Search for the cell housing the specified text and yield its (x, y) center coordinate. 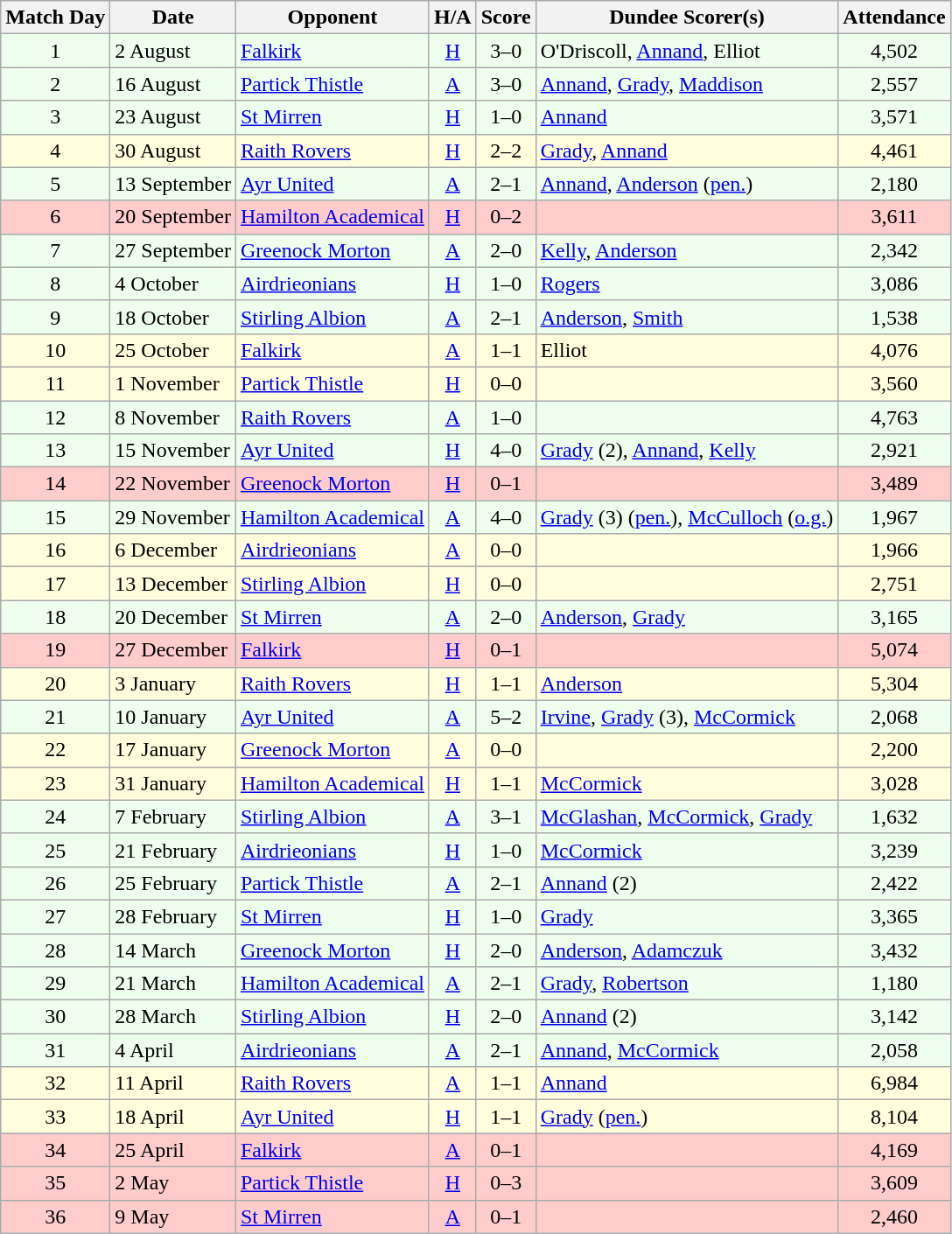
3,142 (894, 1017)
25 February (173, 883)
11 (56, 383)
9 May (173, 1216)
22 November (173, 484)
27 (56, 916)
3,086 (894, 284)
13 (56, 451)
25 October (173, 350)
4 October (173, 284)
17 (56, 584)
Anderson (687, 684)
28 February (173, 916)
14 (56, 484)
21 March (173, 984)
20 December (173, 617)
18 (56, 617)
3 January (173, 684)
2–2 (506, 151)
3,489 (894, 484)
3,432 (894, 950)
1,966 (894, 550)
2,342 (894, 250)
16 (56, 550)
Annand, Anderson (pen.) (687, 184)
24 (56, 817)
18 April (173, 1117)
3,239 (894, 850)
O'Driscoll, Annand, Elliot (687, 51)
1,632 (894, 817)
29 (56, 984)
15 November (173, 451)
4,076 (894, 350)
32 (56, 1083)
Annand, Grady, Maddison (687, 84)
3,028 (894, 783)
35 (56, 1183)
2,180 (894, 184)
28 March (173, 1017)
H/A (452, 18)
6 (56, 217)
2,751 (894, 584)
4,169 (894, 1150)
Date (173, 18)
20 (56, 684)
8 November (173, 417)
1 (56, 51)
7 (56, 250)
25 April (173, 1150)
Grady (pen.) (687, 1117)
29 November (173, 517)
14 March (173, 950)
Grady (2), Annand, Kelly (687, 451)
Anderson, Adamczuk (687, 950)
0–3 (506, 1183)
Elliot (687, 350)
Score (506, 18)
3,571 (894, 117)
2,557 (894, 84)
2,200 (894, 750)
23 (56, 783)
3,560 (894, 383)
Grady (687, 916)
Attendance (894, 18)
12 (56, 417)
Annand, McCormick (687, 1050)
3,611 (894, 217)
Rogers (687, 284)
3–1 (506, 817)
30 August (173, 151)
27 September (173, 250)
22 (56, 750)
15 (56, 517)
8 (56, 284)
Anderson, Smith (687, 317)
18 October (173, 317)
13 September (173, 184)
Match Day (56, 18)
2,460 (894, 1216)
3,165 (894, 617)
3 (56, 117)
21 February (173, 850)
4,502 (894, 51)
1 November (173, 383)
31 January (173, 783)
5–2 (506, 717)
5 (56, 184)
2 August (173, 51)
4,763 (894, 417)
3,365 (894, 916)
4 (56, 151)
13 December (173, 584)
7 February (173, 817)
36 (56, 1216)
21 (56, 717)
10 (56, 350)
Grady, Robertson (687, 984)
16 August (173, 84)
Opponent (332, 18)
23 August (173, 117)
6 December (173, 550)
2 (56, 84)
5,074 (894, 650)
0–2 (506, 217)
10 January (173, 717)
30 (56, 1017)
Dundee Scorer(s) (687, 18)
4,461 (894, 151)
2,921 (894, 451)
2,068 (894, 717)
2,058 (894, 1050)
33 (56, 1117)
34 (56, 1150)
3,609 (894, 1183)
5,304 (894, 684)
McGlashan, McCormick, Grady (687, 817)
1,180 (894, 984)
Grady, Annand (687, 151)
9 (56, 317)
20 September (173, 217)
2 May (173, 1183)
19 (56, 650)
Anderson, Grady (687, 617)
27 December (173, 650)
2,422 (894, 883)
25 (56, 850)
1,967 (894, 517)
Irvine, Grady (3), McCormick (687, 717)
4 April (173, 1050)
11 April (173, 1083)
28 (56, 950)
6,984 (894, 1083)
Grady (3) (pen.), McCulloch (o.g.) (687, 517)
26 (56, 883)
8,104 (894, 1117)
17 January (173, 750)
Kelly, Anderson (687, 250)
1,538 (894, 317)
31 (56, 1050)
